Return the (x, y) coordinate for the center point of the cell that contains the specified text.  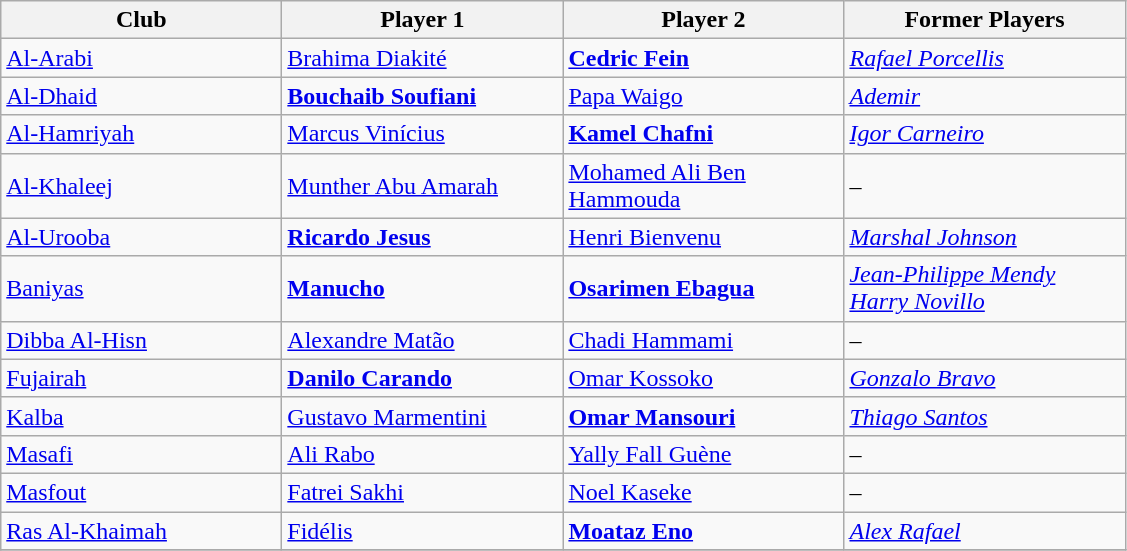
Bouchaib Soufiani (422, 96)
Ademir (984, 96)
Al-Khaleej (142, 186)
Al-Hamriyah (142, 134)
Thiago Santos (984, 416)
Al-Urooba (142, 237)
Papa Waigo (704, 96)
Omar Kossoko (704, 378)
Marcus Vinícius (422, 134)
Fidélis (422, 531)
Osarimen Ebagua (704, 288)
Cedric Fein (704, 58)
Club (142, 20)
Baniyas (142, 288)
Dibba Al-Hisn (142, 340)
Ricardo Jesus (422, 237)
Gonzalo Bravo (984, 378)
Henri Bienvenu (704, 237)
Former Players (984, 20)
Chadi Hammami (704, 340)
Masafi (142, 454)
Moataz Eno (704, 531)
Alexandre Matão (422, 340)
Mohamed Ali Ben Hammouda (704, 186)
Fatrei Sakhi (422, 492)
Fujairah (142, 378)
Player 1 (422, 20)
Ali Rabo (422, 454)
Jean-Philippe Mendy Harry Novillo (984, 288)
Masfout (142, 492)
Noel Kaseke (704, 492)
Ras Al-Khaimah (142, 531)
Igor Carneiro (984, 134)
Player 2 (704, 20)
Al-Dhaid (142, 96)
Al-Arabi (142, 58)
Gustavo Marmentini (422, 416)
Munther Abu Amarah (422, 186)
Danilo Carando (422, 378)
Alex Rafael (984, 531)
Rafael Porcellis (984, 58)
Marshal Johnson (984, 237)
Yally Fall Guène (704, 454)
Brahima Diakité (422, 58)
Kamel Chafni (704, 134)
Kalba (142, 416)
Manucho (422, 288)
Omar Mansouri (704, 416)
